Output the (x, y) coordinate of the center of the cell containing the given text.  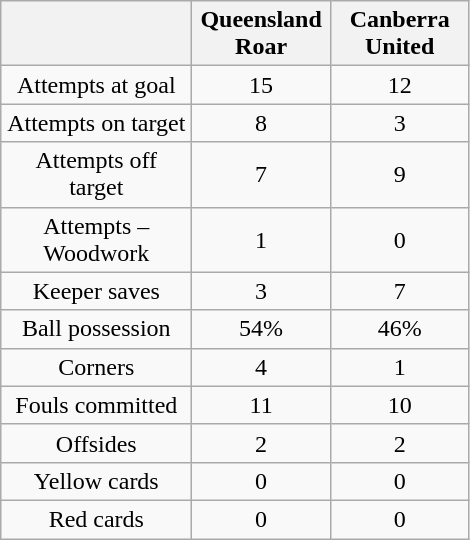
Ball possession (96, 329)
10 (400, 405)
46% (400, 329)
Corners (96, 367)
Attempts on target (96, 123)
Attempts at goal (96, 85)
Offsides (96, 443)
11 (262, 405)
Keeper saves (96, 291)
Attempts off target (96, 174)
54% (262, 329)
Yellow cards (96, 481)
8 (262, 123)
12 (400, 85)
15 (262, 85)
Red cards (96, 519)
Fouls committed (96, 405)
Queensland Roar (262, 34)
Canberra United (400, 34)
Attempts – Woodwork (96, 240)
9 (400, 174)
4 (262, 367)
